Find where the given text appears and provide that cell's center as [x, y] coordinate. 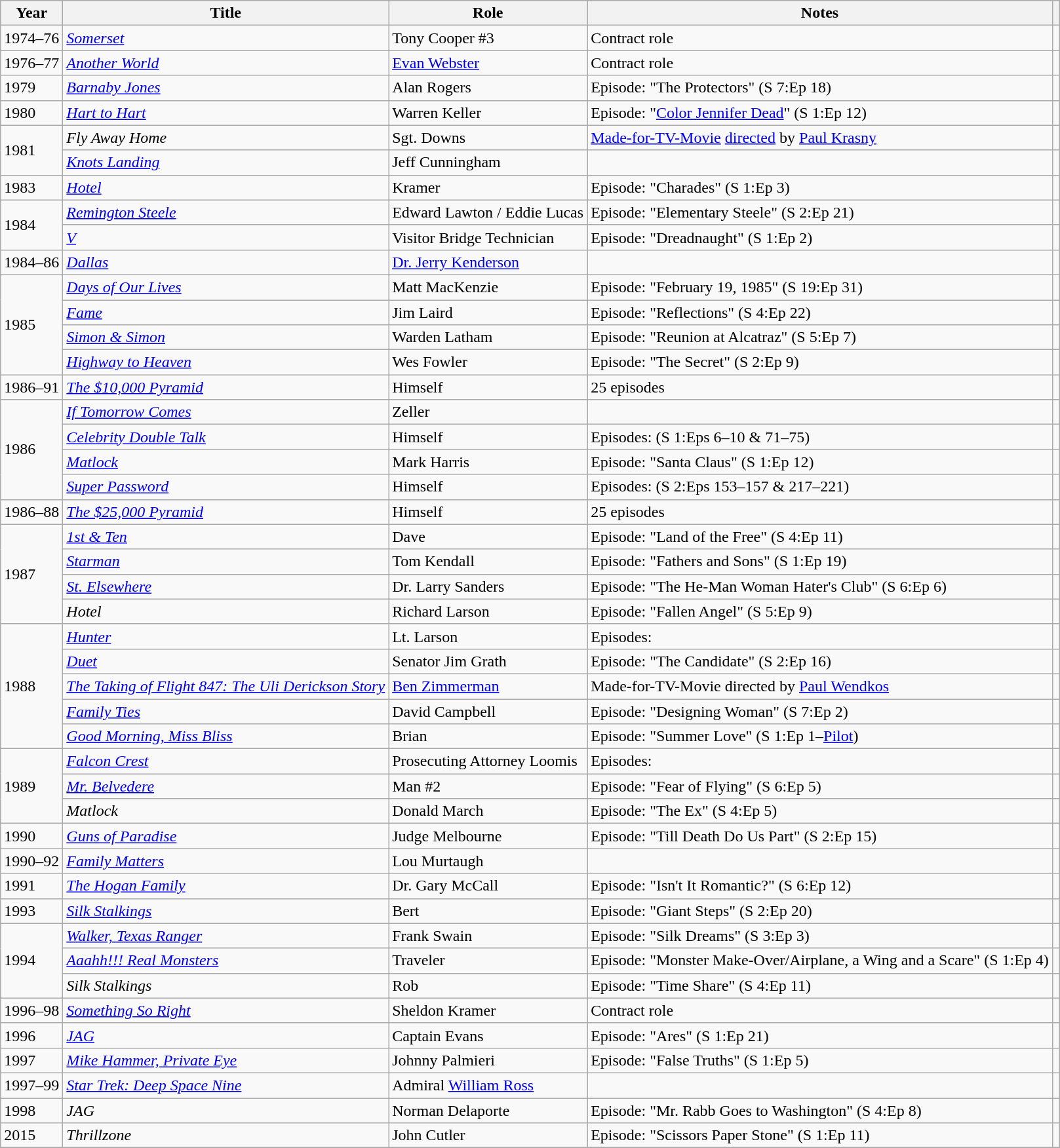
Mike Hammer, Private Eye [226, 1060]
John Cutler [488, 1136]
The Hogan Family [226, 886]
1990–92 [31, 861]
Prosecuting Attorney Loomis [488, 761]
Hart to Hart [226, 113]
Episodes: (S 2:Eps 153–157 & 217–221) [820, 487]
Episode: "False Truths" (S 1:Ep 5) [820, 1060]
Mr. Belvedere [226, 786]
Episode: "Summer Love" (S 1:Ep 1–Pilot) [820, 737]
Traveler [488, 961]
Days of Our Lives [226, 287]
Celebrity Double Talk [226, 437]
Episode: "The Protectors" (S 7:Ep 18) [820, 88]
Episode: "Till Death Do Us Part" (S 2:Ep 15) [820, 836]
Episode: "Silk Dreams" (S 3:Ep 3) [820, 936]
1981 [31, 150]
Falcon Crest [226, 761]
Donald March [488, 811]
Duet [226, 661]
Made-for-TV-Movie directed by Paul Krasny [820, 138]
Walker, Texas Ranger [226, 936]
Dave [488, 537]
1985 [31, 324]
Episode: "The Ex" (S 4:Ep 5) [820, 811]
1979 [31, 88]
V [226, 237]
1986 [31, 450]
Dr. Larry Sanders [488, 586]
Thrillzone [226, 1136]
Starman [226, 562]
Guns of Paradise [226, 836]
Jim Laird [488, 313]
Sheldon Kramer [488, 1010]
Warden Latham [488, 337]
Kramer [488, 187]
1993 [31, 911]
Evan Webster [488, 63]
Mark Harris [488, 462]
1988 [31, 686]
Episode: "Reunion at Alcatraz" (S 5:Ep 7) [820, 337]
Somerset [226, 38]
Sgt. Downs [488, 138]
1991 [31, 886]
St. Elsewhere [226, 586]
1986–91 [31, 387]
Notes [820, 13]
Lou Murtaugh [488, 861]
Richard Larson [488, 611]
Episodes: (S 1:Eps 6–10 & 71–75) [820, 437]
Episode: "Mr. Rabb Goes to Washington" (S 4:Ep 8) [820, 1111]
The $10,000 Pyramid [226, 387]
Lt. Larson [488, 636]
Alan Rogers [488, 88]
1984 [31, 225]
Admiral William Ross [488, 1085]
Episode: "Reflections" (S 4:Ep 22) [820, 313]
Episode: "Time Share" (S 4:Ep 11) [820, 985]
Episode: "Fear of Flying" (S 6:Ep 5) [820, 786]
If Tomorrow Comes [226, 412]
The Taking of Flight 847: The Uli Derickson Story [226, 686]
Something So Right [226, 1010]
Super Password [226, 487]
Visitor Bridge Technician [488, 237]
Simon & Simon [226, 337]
Episode: "Ares" (S 1:Ep 21) [820, 1035]
Warren Keller [488, 113]
Episode: "Dreadnaught" (S 1:Ep 2) [820, 237]
Episode: "Giant Steps" (S 2:Ep 20) [820, 911]
Jeff Cunningham [488, 163]
Dr. Jerry Kenderson [488, 262]
Zeller [488, 412]
2015 [31, 1136]
Episode: "Fathers and Sons" (S 1:Ep 19) [820, 562]
Episode: "Elementary Steele" (S 2:Ep 21) [820, 212]
1998 [31, 1111]
1st & Ten [226, 537]
Fly Away Home [226, 138]
1994 [31, 961]
1987 [31, 574]
Another World [226, 63]
1980 [31, 113]
Johnny Palmieri [488, 1060]
Rob [488, 985]
Judge Melbourne [488, 836]
Episode: "The He-Man Woman Hater's Club" (S 6:Ep 6) [820, 586]
1989 [31, 786]
1996 [31, 1035]
Episode: "Isn't It Romantic?" (S 6:Ep 12) [820, 886]
Episode: "Land of the Free" (S 4:Ep 11) [820, 537]
The $25,000 Pyramid [226, 512]
Episode: "Designing Woman" (S 7:Ep 2) [820, 711]
Hunter [226, 636]
Star Trek: Deep Space Nine [226, 1085]
1986–88 [31, 512]
1976–77 [31, 63]
Episode: "February 19, 1985" (S 19:Ep 31) [820, 287]
Episode: "Charades" (S 1:Ep 3) [820, 187]
Knots Landing [226, 163]
Family Matters [226, 861]
1990 [31, 836]
Highway to Heaven [226, 362]
Good Morning, Miss Bliss [226, 737]
Edward Lawton / Eddie Lucas [488, 212]
Remington Steele [226, 212]
David Campbell [488, 711]
Tony Cooper #3 [488, 38]
Dr. Gary McCall [488, 886]
Frank Swain [488, 936]
1996–98 [31, 1010]
Episode: "Santa Claus" (S 1:Ep 12) [820, 462]
Brian [488, 737]
Norman Delaporte [488, 1111]
Role [488, 13]
Senator Jim Grath [488, 661]
Made-for-TV-Movie directed by Paul Wendkos [820, 686]
Matt MacKenzie [488, 287]
Year [31, 13]
Episode: "The Candidate" (S 2:Ep 16) [820, 661]
Episode: "Monster Make-Over/Airplane, a Wing and a Scare" (S 1:Ep 4) [820, 961]
1984–86 [31, 262]
Wes Fowler [488, 362]
Barnaby Jones [226, 88]
Episode: "Color Jennifer Dead" (S 1:Ep 12) [820, 113]
1983 [31, 187]
Episode: "Fallen Angel" (S 5:Ep 9) [820, 611]
Captain Evans [488, 1035]
Bert [488, 911]
Aaahh!!! Real Monsters [226, 961]
Dallas [226, 262]
Tom Kendall [488, 562]
Episode: "The Secret" (S 2:Ep 9) [820, 362]
1997–99 [31, 1085]
Ben Zimmerman [488, 686]
1974–76 [31, 38]
Man #2 [488, 786]
Episode: "Scissors Paper Stone" (S 1:Ep 11) [820, 1136]
Family Ties [226, 711]
1997 [31, 1060]
Fame [226, 313]
Title [226, 13]
